Identify which cell holds the provided text, then report its [x, y] central coordinate. 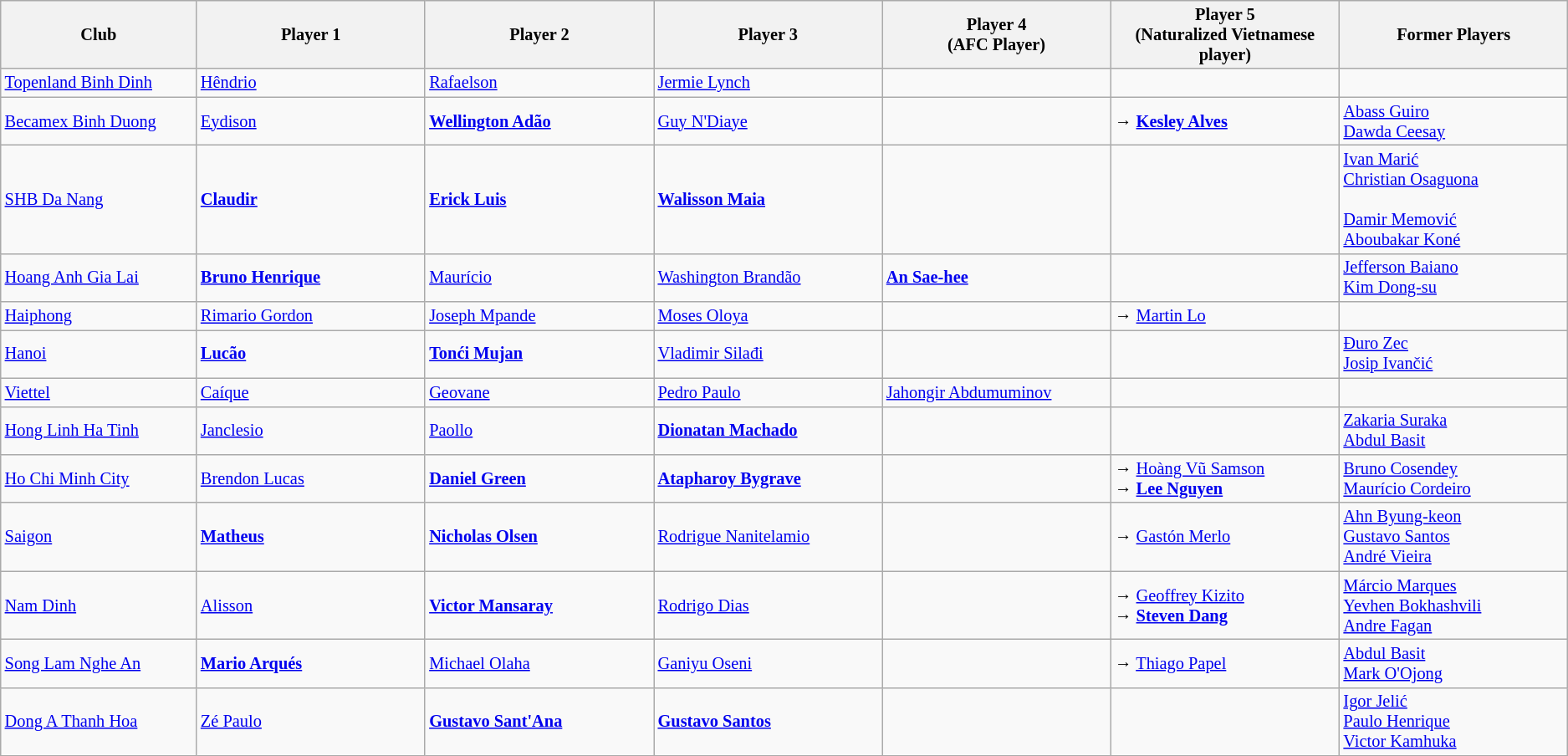
Alisson [311, 605]
Tonći Mujan [539, 354]
Gustavo Sant'Ana [539, 722]
Rimario Gordon [311, 316]
Erick Luis [539, 199]
Igor Jelić Paulo Henrique Victor Kamhuka [1453, 722]
Jermie Lynch [768, 83]
Đuro Zec Josip Ivančić [1453, 354]
Ganiyu Oseni [768, 663]
Ivan Marić Christian Osaguona Damir Memović Aboubakar Koné [1453, 199]
Viettel [99, 392]
Márcio Marques Yevhen Bokhashvili Andre Fagan [1453, 605]
Topenland Binh Dinh [99, 83]
SHB Da Nang [99, 199]
→ Geoffrey Kizito→ Steven Dang [1224, 605]
→ Thiago Papel [1224, 663]
Club [99, 34]
Dionatan Machado [768, 431]
Nam Dinh [99, 605]
Vladimir Silađi [768, 354]
Bruno Henrique [311, 278]
Claudir [311, 199]
Guy N'Diaye [768, 121]
→ Kesley Alves [1224, 121]
Abass Guiro Dawda Ceesay [1453, 121]
Player 3 [768, 34]
Rodrigue Nanitelamio [768, 537]
Hong Linh Ha Tinh [99, 431]
Hoang Anh Gia Lai [99, 278]
Victor Mansaray [539, 605]
Paollo [539, 431]
Abdul Basit Mark O'Ojong [1453, 663]
Ho Chi Minh City [99, 478]
Maurício [539, 278]
Player 2 [539, 34]
Hêndrio [311, 83]
Player 5(Naturalized Vietnamese player) [1224, 34]
→ Hoàng Vũ Samson→ Lee Nguyen [1224, 478]
Rafaelson [539, 83]
Matheus [311, 537]
Geovane [539, 392]
→ Gastón Merlo [1224, 537]
Song Lam Nghe An [99, 663]
Jahongir Abdumuminov [997, 392]
Saigon [99, 537]
Daniel Green [539, 478]
Eydison [311, 121]
Hanoi [99, 354]
Zakaria Suraka Abdul Basit [1453, 431]
Ahn Byung-keon Gustavo Santos André Vieira [1453, 537]
Washington Brandão [768, 278]
Zé Paulo [311, 722]
Nicholas Olsen [539, 537]
Lucão [311, 354]
Former Players [1453, 34]
Becamex Binh Duong [99, 121]
Mario Arqués [311, 663]
An Sae-hee [997, 278]
Dong A Thanh Hoa [99, 722]
Brendon Lucas [311, 478]
Pedro Paulo [768, 392]
Player 4(AFC Player) [997, 34]
Michael Olaha [539, 663]
Haiphong [99, 316]
Moses Oloya [768, 316]
Rodrigo Dias [768, 605]
→ Martin Lo [1224, 316]
Bruno Cosendey Maurício Cordeiro [1453, 478]
Jefferson Baiano Kim Dong-su [1453, 278]
Atapharoy Bygrave [768, 478]
Janclesio [311, 431]
Wellington Adão [539, 121]
Walisson Maia [768, 199]
Joseph Mpande [539, 316]
Player 1 [311, 34]
Caíque [311, 392]
Gustavo Santos [768, 722]
